Extract the (x, y) coordinate from the center of the cell holding the provided text.  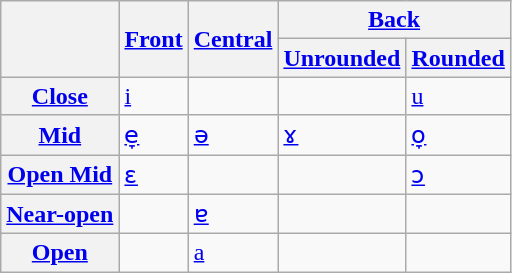
i (154, 96)
Open Mid (60, 174)
ɤ (342, 135)
ə (233, 135)
a (233, 253)
Central (233, 39)
o̞ (458, 135)
Unrounded (342, 58)
Open (60, 253)
u (458, 96)
Front (154, 39)
Close (60, 96)
Back (394, 20)
ɔ (458, 174)
Rounded (458, 58)
Near-open (60, 214)
ɛ (154, 174)
ɐ (233, 214)
e̞ (154, 135)
Mid (60, 135)
